Extract the [X, Y] coordinate from the center of the cell holding the provided text.  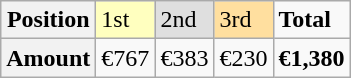
1st [126, 20]
€767 [126, 58]
3rd [244, 20]
€1,380 [312, 58]
€230 [244, 58]
Position [48, 20]
2nd [184, 20]
Amount [48, 58]
€383 [184, 58]
Total [312, 20]
